Detect which cell encompasses the target text, then output its [x, y] center coordinate. 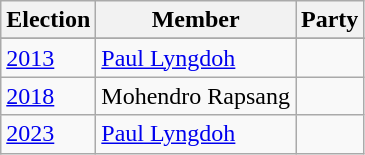
Member [196, 20]
2023 [48, 134]
2018 [48, 96]
2013 [48, 58]
Party [330, 20]
Mohendro Rapsang [196, 96]
Election [48, 20]
